Provide the [X, Y] coordinate of the cell's center where the given text is located.  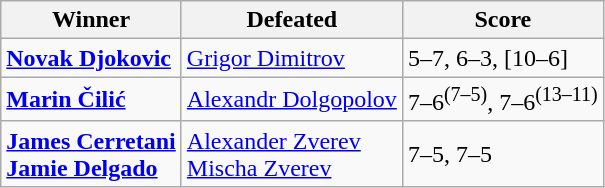
Grigor Dimitrov [292, 58]
7–6(7–5), 7–6(13–11) [502, 100]
James Cerretani Jamie Delgado [92, 154]
7–5, 7–5 [502, 154]
Alexandr Dolgopolov [292, 100]
Alexander Zverev Mischa Zverev [292, 154]
Score [502, 20]
Winner [92, 20]
Marin Čilić [92, 100]
Defeated [292, 20]
Novak Djokovic [92, 58]
5–7, 6–3, [10–6] [502, 58]
